Pinpoint the cell where the given text exists, returning its (X, Y) midpoint coordinate. 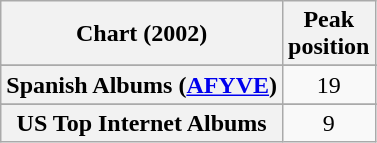
Peakposition (329, 34)
9 (329, 123)
19 (329, 85)
Chart (2002) (142, 34)
US Top Internet Albums (142, 123)
Spanish Albums (AFYVE) (142, 85)
